From the cell containing the given text, extract its center point as [x, y] coordinate. 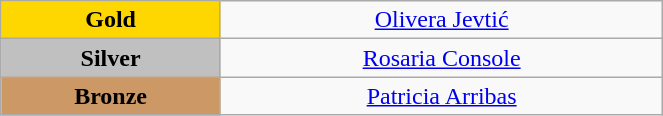
Silver [111, 58]
Gold [111, 20]
Patricia Arribas [441, 96]
Rosaria Console [441, 58]
Bronze [111, 96]
Olivera Jevtić [441, 20]
